Locate the cell with the specified text and output its (x, y) center coordinate. 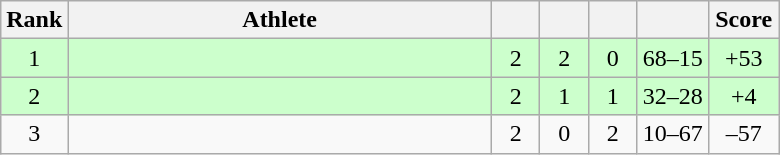
+4 (744, 96)
32–28 (672, 96)
+53 (744, 58)
68–15 (672, 58)
3 (34, 134)
Rank (34, 20)
Score (744, 20)
–57 (744, 134)
Athlete (280, 20)
10–67 (672, 134)
